For the text-containing cell, return its midpoint in (x, y) coordinate format. 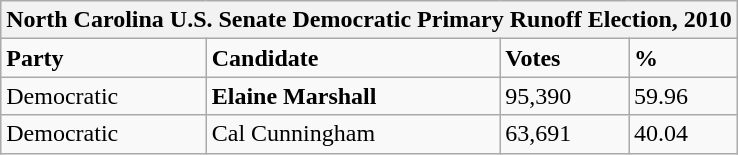
63,691 (564, 134)
Elaine Marshall (353, 96)
95,390 (564, 96)
Party (104, 58)
Votes (564, 58)
59.96 (684, 96)
% (684, 58)
Candidate (353, 58)
North Carolina U.S. Senate Democratic Primary Runoff Election, 2010 (370, 20)
Cal Cunningham (353, 134)
40.04 (684, 134)
